Search for the cell housing the specified text and yield its (x, y) center coordinate. 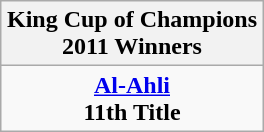
Al-Ahli11th Title (132, 98)
King Cup of Champions 2011 Winners (132, 34)
